Search for the cell housing the specified text and yield its (x, y) center coordinate. 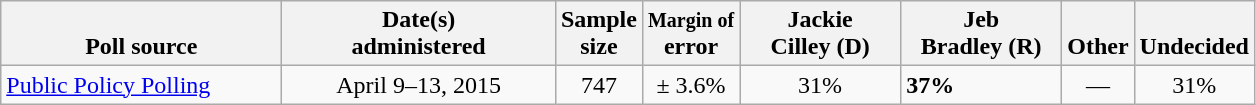
Other (1098, 34)
Margin oferror (690, 34)
JackieCilley (D) (820, 34)
JebBradley (R) (982, 34)
Public Policy Polling (142, 85)
± 3.6% (690, 85)
Samplesize (598, 34)
— (1098, 85)
April 9–13, 2015 (419, 85)
Undecided (1194, 34)
747 (598, 85)
Poll source (142, 34)
Date(s)administered (419, 34)
37% (982, 85)
